Extract the (X, Y) coordinate from the center of the cell holding the provided text.  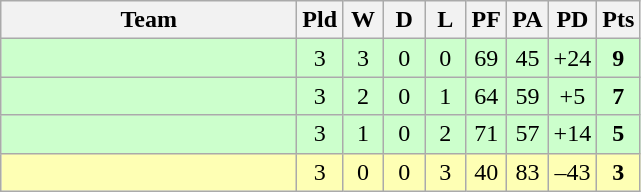
PA (528, 20)
PD (572, 20)
83 (528, 172)
W (364, 20)
7 (618, 96)
+24 (572, 58)
5 (618, 134)
–43 (572, 172)
57 (528, 134)
D (404, 20)
Team (149, 20)
45 (528, 58)
9 (618, 58)
71 (486, 134)
64 (486, 96)
L (446, 20)
59 (528, 96)
Pts (618, 20)
+14 (572, 134)
Pld (320, 20)
+5 (572, 96)
40 (486, 172)
PF (486, 20)
69 (486, 58)
